From the cell containing the given text, extract its center point as (x, y) coordinate. 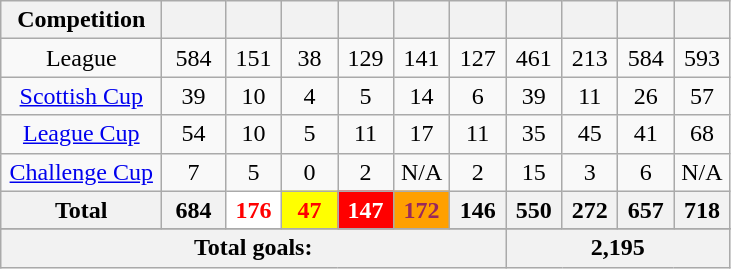
129 (366, 58)
14 (422, 96)
2,195 (618, 248)
17 (422, 134)
League Cup (82, 134)
461 (534, 58)
League (82, 58)
146 (478, 210)
151 (253, 58)
Competition (82, 20)
Scottish Cup (82, 96)
68 (702, 134)
718 (702, 210)
Total (82, 210)
213 (590, 58)
57 (702, 96)
35 (534, 134)
272 (590, 210)
172 (422, 210)
550 (534, 210)
Challenge Cup (82, 172)
47 (309, 210)
3 (590, 172)
38 (309, 58)
41 (646, 134)
15 (534, 172)
4 (309, 96)
0 (309, 172)
7 (194, 172)
147 (366, 210)
45 (590, 134)
657 (646, 210)
141 (422, 58)
593 (702, 58)
127 (478, 58)
Total goals: (254, 248)
26 (646, 96)
54 (194, 134)
176 (253, 210)
684 (194, 210)
